Provide the [X, Y] coordinate of the cell's center where the given text is located.  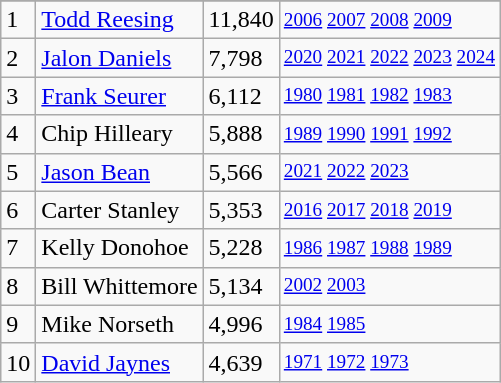
4,996 [241, 324]
Todd Reesing [120, 20]
7,798 [241, 58]
1989 1990 1991 1992 [389, 134]
3 [18, 96]
1971 1972 1973 [389, 362]
4 [18, 134]
Frank Seurer [120, 96]
6,112 [241, 96]
9 [18, 324]
5,134 [241, 286]
2002 2003 [389, 286]
1986 1987 1988 1989 [389, 248]
5,888 [241, 134]
4,639 [241, 362]
2021 2022 2023 [389, 172]
Bill Whittemore [120, 286]
Jalon Daniels [120, 58]
6 [18, 210]
Kelly Donohoe [120, 248]
7 [18, 248]
10 [18, 362]
Jason Bean [120, 172]
1984 1985 [389, 324]
2016 2017 2018 2019 [389, 210]
5 [18, 172]
David Jaynes [120, 362]
5,353 [241, 210]
1 [18, 20]
8 [18, 286]
11,840 [241, 20]
2006 2007 2008 2009 [389, 20]
1980 1981 1982 1983 [389, 96]
5,228 [241, 248]
Chip Hilleary [120, 134]
Mike Norseth [120, 324]
2020 2021 2022 2023 2024 [389, 58]
2 [18, 58]
Carter Stanley [120, 210]
5,566 [241, 172]
